Search for the cell housing the specified text and yield its (X, Y) center coordinate. 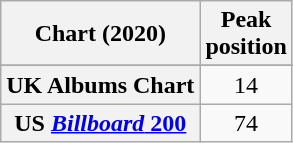
Chart (2020) (100, 34)
Peakposition (246, 34)
14 (246, 85)
US Billboard 200 (100, 123)
74 (246, 123)
UK Albums Chart (100, 85)
